Capture the cell that displays the provided text and extract its (X, Y) central coordinate. 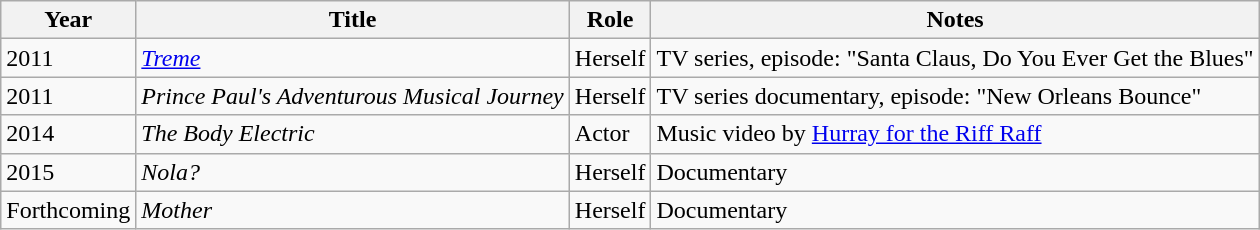
Forthcoming (68, 210)
Year (68, 20)
2014 (68, 134)
TV series documentary, episode: "New Orleans Bounce" (955, 96)
Notes (955, 20)
Title (352, 20)
Role (610, 20)
TV series, episode: "Santa Claus, Do You Ever Get the Blues" (955, 58)
Music video by Hurray for the Riff Raff (955, 134)
Nola? (352, 172)
Prince Paul's Adventurous Musical Journey (352, 96)
The Body Electric (352, 134)
Treme (352, 58)
Actor (610, 134)
2015 (68, 172)
Mother (352, 210)
